Scan for the cell matching the given text and deliver its [x, y] coordinate at center. 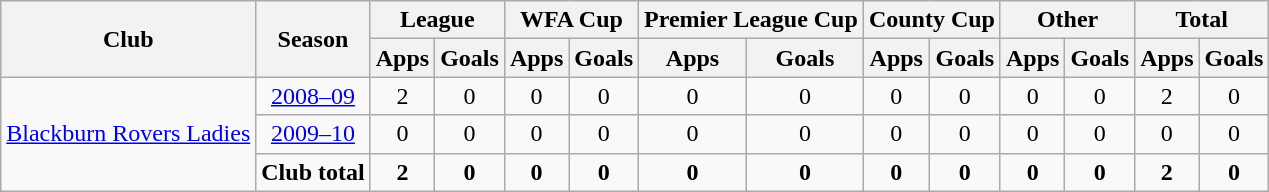
Club [128, 39]
Club total [313, 172]
Total [1202, 20]
Season [313, 39]
Other [1067, 20]
Premier League Cup [752, 20]
2009–10 [313, 134]
Blackburn Rovers Ladies [128, 134]
County Cup [932, 20]
WFA Cup [571, 20]
2008–09 [313, 96]
League [437, 20]
